Find where the given text appears and provide that cell's center as [X, Y] coordinate. 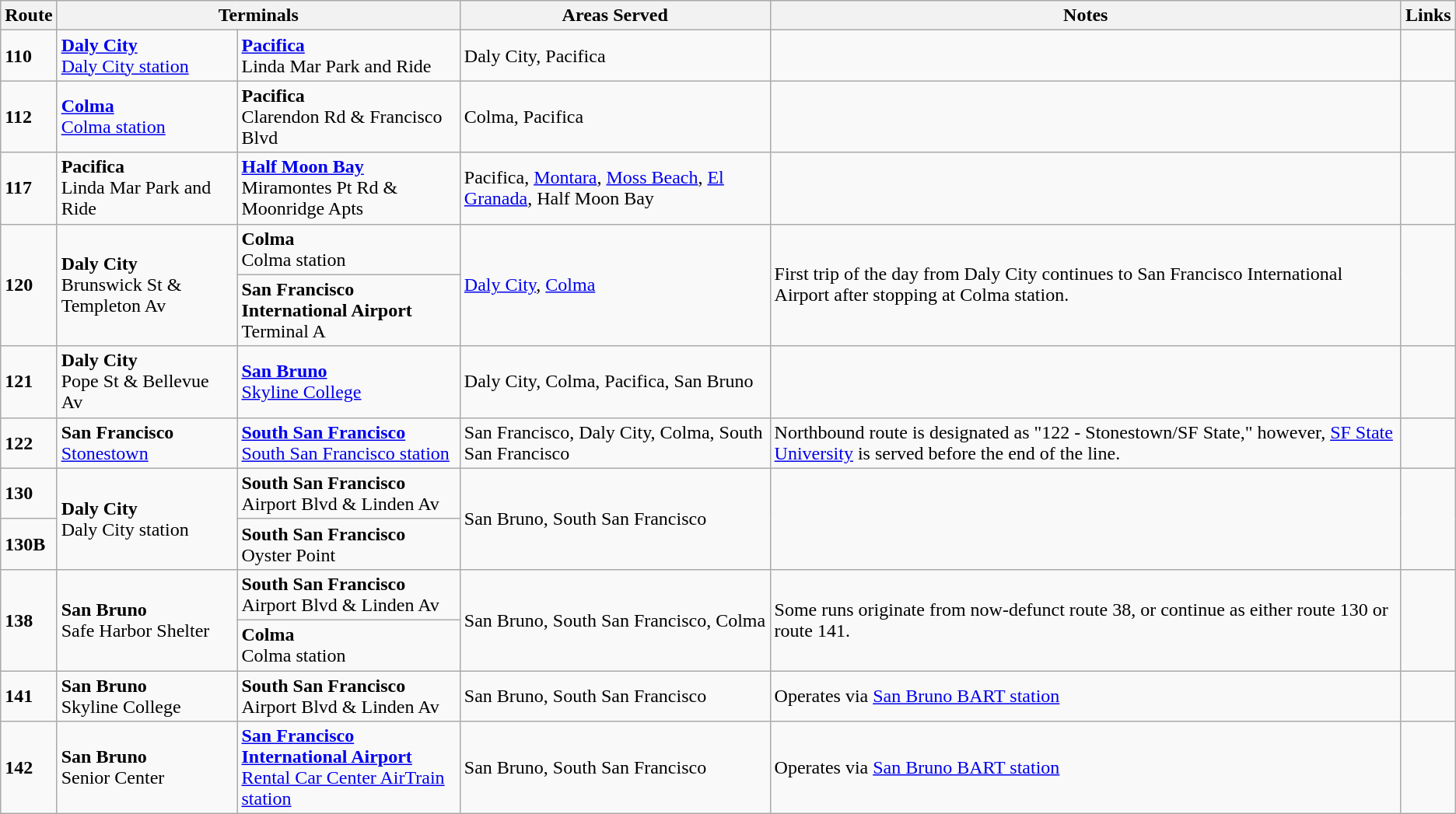
Some runs originate from now-defunct route 38, or continue as either route 130 or route 141. [1086, 620]
South San FranciscoSouth San Francisco station [348, 443]
141 [29, 695]
PacificaClarendon Rd & Francisco Blvd [348, 117]
138 [29, 620]
Pacifica, Montara, Moss Beach, El Granada, Half Moon Bay [614, 188]
112 [29, 117]
San Bruno, South San Francisco, Colma [614, 620]
Northbound route is designated as "122 - Stonestown/SF State," however, SF State University is served before the end of the line. [1086, 443]
130B [29, 544]
120 [29, 285]
Route [29, 16]
San BrunoSenior Center [147, 768]
San Francisco, Daly City, Colma, South San Francisco [614, 443]
130 [29, 493]
122 [29, 443]
Daly City, Colma [614, 285]
Daly CityBrunswick St & Templeton Av [147, 285]
Colma, Pacifica [614, 117]
Daly City, Pacifica [614, 56]
Areas Served [614, 16]
121 [29, 382]
142 [29, 768]
Terminals [258, 16]
San Francisco International AirportRental Car Center AirTrain station [348, 768]
110 [29, 56]
San BrunoSafe Harbor Shelter [147, 620]
Half Moon BayMiramontes Pt Rd & Moonridge Apts [348, 188]
Daly CityPope St & Bellevue Av [147, 382]
San Francisco International AirportTerminal A [348, 310]
117 [29, 188]
San FranciscoStonestown [147, 443]
Links [1428, 16]
South San FranciscoOyster Point [348, 544]
First trip of the day from Daly City continues to San Francisco International Airport after stopping at Colma station. [1086, 285]
Notes [1086, 16]
Daly City, Colma, Pacifica, San Bruno [614, 382]
